Search for the cell housing the specified text and yield its [X, Y] center coordinate. 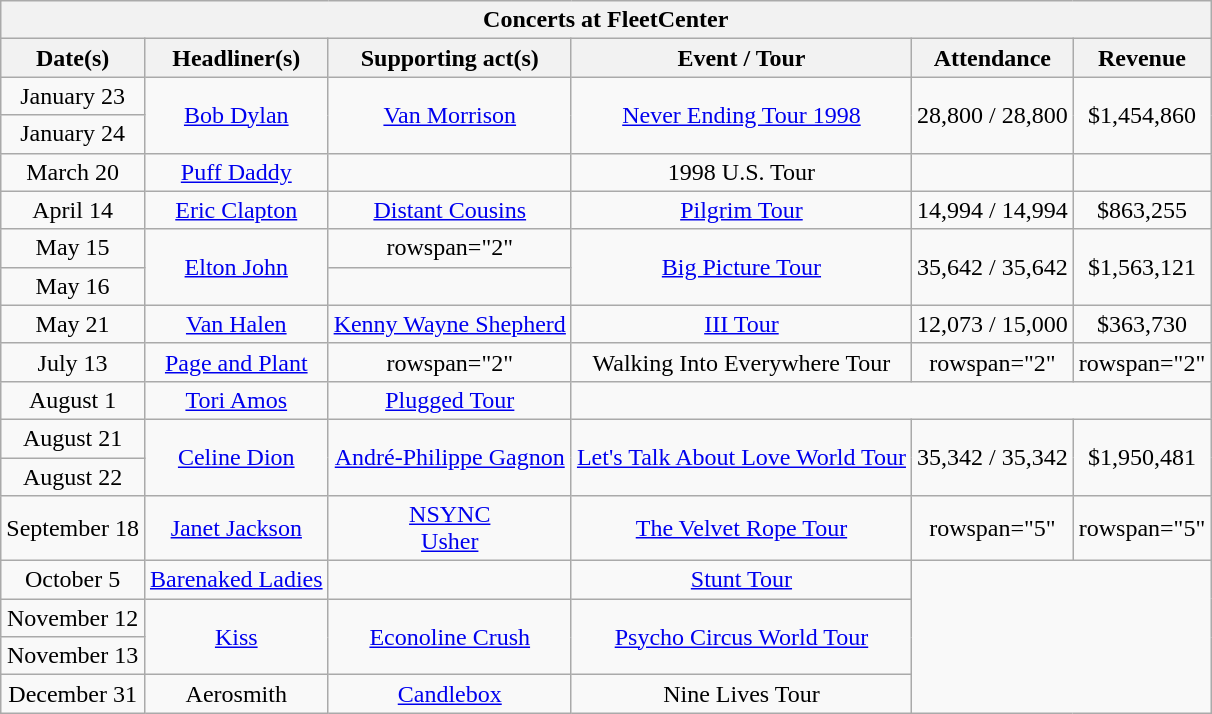
Puff Daddy [236, 172]
Never Ending Tour 1998 [741, 115]
$863,255 [1142, 210]
Kenny Wayne Shepherd [450, 324]
NSYNC Usher [450, 528]
Let's Talk About Love World Tour [741, 457]
Walking Into Everywhere Tour [741, 362]
Celine Dion [236, 457]
August 22 [73, 477]
October 5 [73, 580]
Nine Lives Tour [741, 694]
14,994 / 14,994 [992, 210]
May 16 [73, 286]
Elton John [236, 267]
Janet Jackson [236, 528]
Van Halen [236, 324]
$363,730 [1142, 324]
$1,950,481 [1142, 457]
12,073 / 15,000 [992, 324]
Revenue [1142, 58]
Event / Tour [741, 58]
35,342 / 35,342 [992, 457]
III Tour [741, 324]
Page and Plant [236, 362]
Psycho Circus World Tour [741, 637]
Kiss [236, 637]
November 12 [73, 618]
André-Philippe Gagnon [450, 457]
Plugged Tour [450, 400]
December 31 [73, 694]
Attendance [992, 58]
Big Picture Tour [741, 267]
Stunt Tour [741, 580]
Candlebox [450, 694]
1998 U.S. Tour [741, 172]
$1,563,121 [1142, 267]
January 24 [73, 134]
July 13 [73, 362]
The Velvet Rope Tour [741, 528]
Date(s) [73, 58]
Concerts at FleetCenter [606, 20]
August 1 [73, 400]
April 14 [73, 210]
January 23 [73, 96]
$1,454,860 [1142, 115]
Tori Amos [236, 400]
September 18 [73, 528]
Headliner(s) [236, 58]
Supporting act(s) [450, 58]
35,642 / 35,642 [992, 267]
August 21 [73, 438]
May 15 [73, 248]
Pilgrim Tour [741, 210]
Bob Dylan [236, 115]
Aerosmith [236, 694]
May 21 [73, 324]
March 20 [73, 172]
Econoline Crush [450, 637]
November 13 [73, 656]
Van Morrison [450, 115]
Eric Clapton [236, 210]
Distant Cousins [450, 210]
28,800 / 28,800 [992, 115]
Barenaked Ladies [236, 580]
